Identify which cell holds the provided text, then report its [x, y] central coordinate. 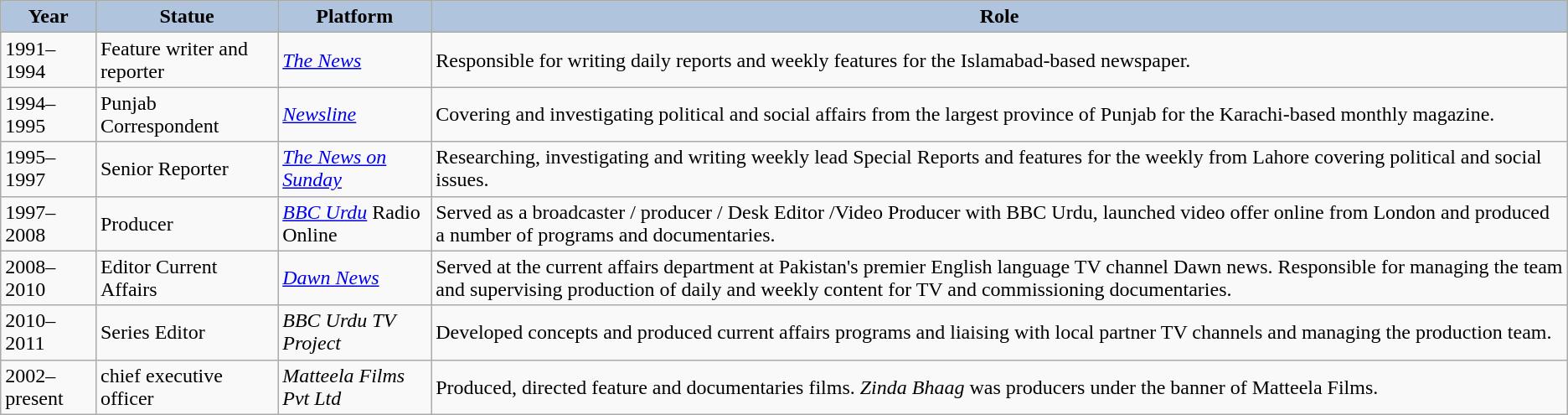
2008–2010 [49, 278]
BBC Urdu TV Project [355, 332]
1997–2008 [49, 223]
Newsline [355, 114]
Dawn News [355, 278]
Feature writer and reporter [186, 60]
Punjab Correspondent [186, 114]
Senior Reporter [186, 169]
chief executive officer [186, 387]
Developed concepts and produced current affairs programs and liaising with local partner TV channels and managing the production team. [1000, 332]
Role [1000, 17]
Responsible for writing daily reports and weekly features for the Islamabad-based newspaper. [1000, 60]
1995–1997 [49, 169]
The News [355, 60]
Matteela Films Pvt Ltd [355, 387]
Producer [186, 223]
1994–1995 [49, 114]
Series Editor [186, 332]
Platform [355, 17]
Researching, investigating and writing weekly lead Special Reports and features for the weekly from Lahore covering political and social issues. [1000, 169]
Statue [186, 17]
2002–present [49, 387]
2010–2011 [49, 332]
BBC Urdu Radio Online [355, 223]
Produced, directed feature and documentaries films. Zinda Bhaag was producers under the banner of Matteela Films. [1000, 387]
Editor Current Affairs [186, 278]
1991–1994 [49, 60]
The News on Sunday [355, 169]
Covering and investigating political and social affairs from the largest province of Punjab for the Karachi-based monthly magazine. [1000, 114]
Year [49, 17]
